Return (x, y) of the center of cell containing provided text 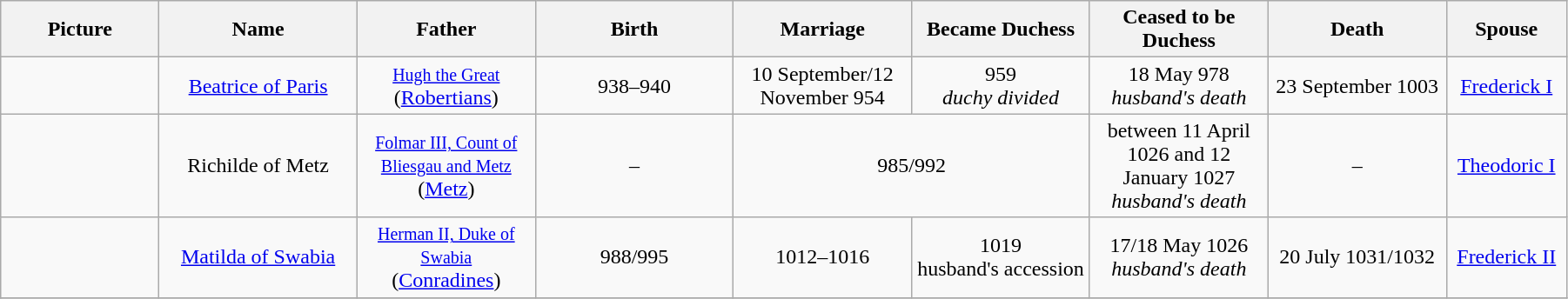
Hugh the Great(Robertians) (446, 85)
20 July 1031/1032 (1357, 257)
Beatrice of Paris (258, 85)
10 September/12 November 954 (823, 85)
Became Duchess (1001, 30)
Richilde of Metz (258, 165)
Matilda of Swabia (258, 257)
938–940 (634, 85)
1012–1016 (823, 257)
Marriage (823, 30)
Herman II, Duke of Swabia(Conradines) (446, 257)
985/992 (912, 165)
Father (446, 30)
Frederick I (1506, 85)
Theodoric I (1506, 165)
Folmar III, Count of Bliesgau and Metz(Metz) (446, 165)
1019husband's accession (1001, 257)
Picture (80, 30)
between 11 April 1026 and 12 January 1027husband's death (1178, 165)
959duchy divided (1001, 85)
Birth (634, 30)
18 May 978husband's death (1178, 85)
Name (258, 30)
Death (1357, 30)
Frederick II (1506, 257)
17/18 May 1026husband's death (1178, 257)
Spouse (1506, 30)
Ceased to be Duchess (1178, 30)
988/995 (634, 257)
23 September 1003 (1357, 85)
